For the text-containing cell, return its midpoint in (X, Y) coordinate format. 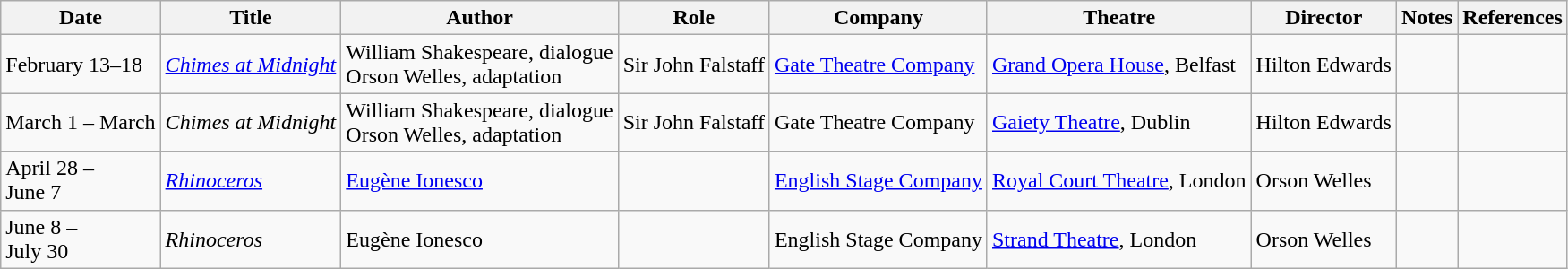
Date (81, 18)
March 1 – March (81, 122)
Author (480, 18)
Title (251, 18)
Notes (1427, 18)
Director (1324, 18)
April 28 –June 7 (81, 181)
Strand Theatre, London (1119, 239)
February 13–18 (81, 65)
June 8 –July 30 (81, 239)
References (1513, 18)
Role (693, 18)
Theatre (1119, 18)
Company (878, 18)
Royal Court Theatre, London (1119, 181)
Gaiety Theatre, Dublin (1119, 122)
Grand Opera House, Belfast (1119, 65)
